Extract the (X, Y) coordinate from the center of the cell holding the provided text.  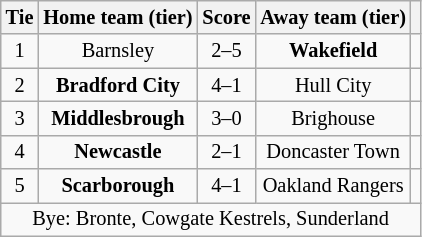
Home team (tier) (118, 17)
Barnsley (118, 51)
Brighouse (332, 118)
Scarborough (118, 186)
Middlesbrough (118, 118)
Bye: Bronte, Cowgate Kestrels, Sunderland (211, 219)
Away team (tier) (332, 17)
3–0 (226, 118)
3 (20, 118)
Tie (20, 17)
Bradford City (118, 85)
2–5 (226, 51)
Wakefield (332, 51)
2–1 (226, 152)
Oakland Rangers (332, 186)
4 (20, 152)
2 (20, 85)
1 (20, 51)
Newcastle (118, 152)
5 (20, 186)
Doncaster Town (332, 152)
Score (226, 17)
Hull City (332, 85)
